Provide the (X, Y) coordinate of the cell's center where the given text is located.  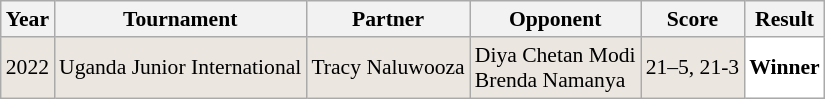
Score (693, 19)
Tournament (180, 19)
2022 (28, 68)
21–5, 21-3 (693, 68)
Uganda Junior International (180, 68)
Opponent (556, 19)
Tracy Naluwooza (388, 68)
Result (784, 19)
Partner (388, 19)
Diya Chetan Modi Brenda Namanya (556, 68)
Winner (784, 68)
Year (28, 19)
